Extract the (x, y) coordinate from the center of the cell holding the provided text.  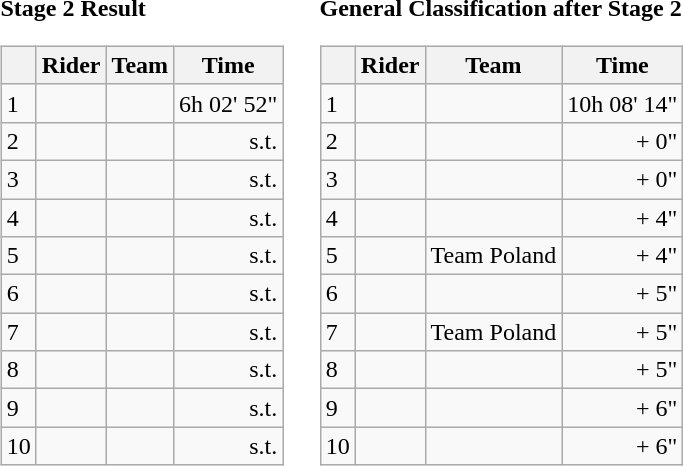
6h 02' 52" (228, 103)
10h 08' 14" (622, 103)
